From the cell containing the given text, extract its center point as (x, y) coordinate. 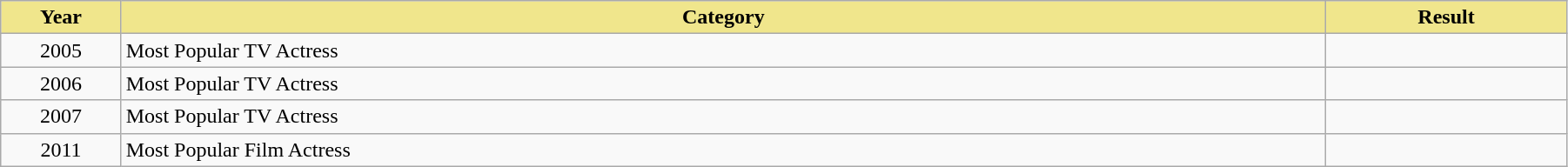
Category (723, 17)
2011 (61, 150)
Year (61, 17)
2006 (61, 83)
2005 (61, 50)
Most Popular Film Actress (723, 150)
Result (1446, 17)
2007 (61, 117)
